Scan for the cell matching the given text and deliver its [X, Y] coordinate at center. 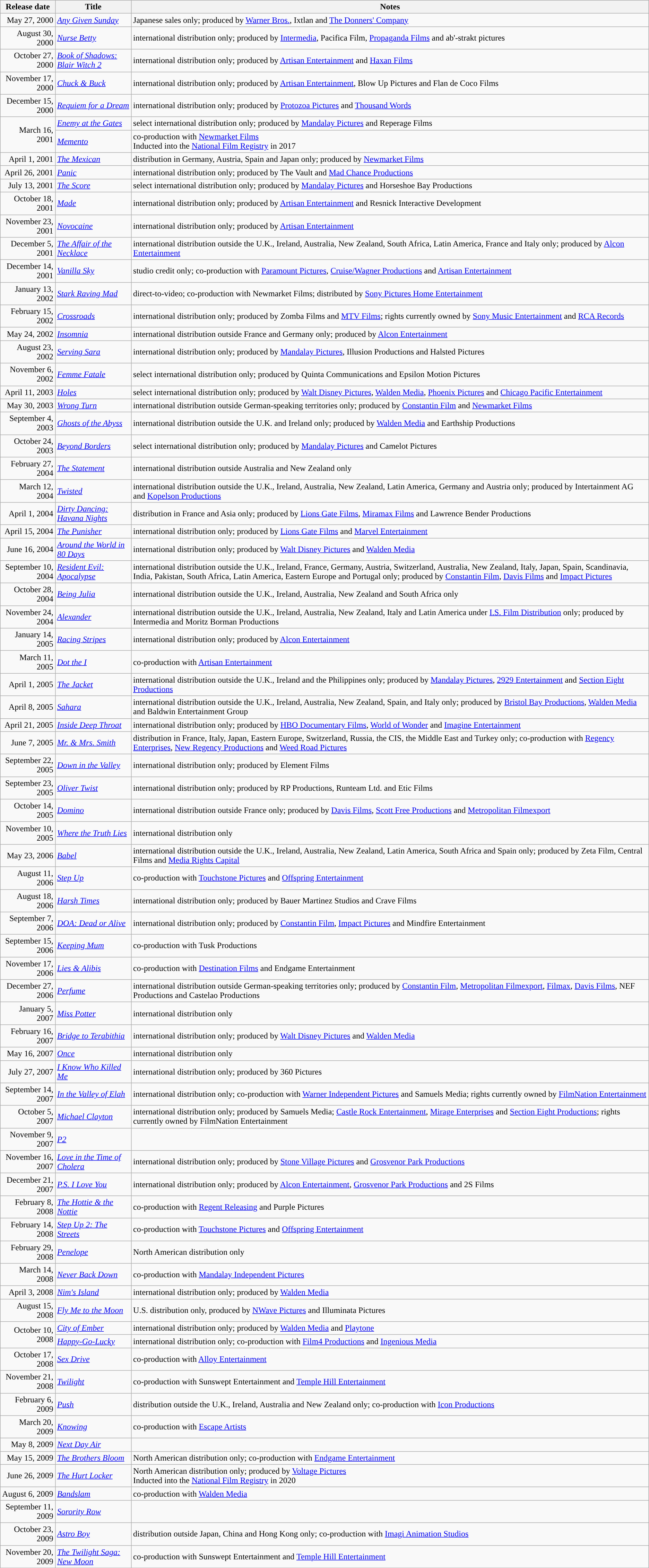
September 15, 2006 [28, 946]
October 23, 2009 [28, 1534]
July 27, 2007 [28, 1071]
Chuck & Buck [93, 83]
Insomnia [93, 334]
Being Julia [93, 595]
international distribution outside France only; produced by Davis Films, Scott Free Productions and Metropolitan Filmexport [390, 810]
Novocaine [93, 226]
co-production with Regent Releasing and Purple Pictures [390, 1207]
January 13, 2002 [28, 294]
select international distribution only; produced by Mandalay Pictures and Camelot Pictures [390, 446]
The Statement [93, 468]
co-production with Artisan Entertainment [390, 662]
February 29, 2008 [28, 1252]
international distribution outside German-speaking territories only; produced by Constantin Film and Newmarket Films [390, 405]
May 27, 2000 [28, 20]
international distribution only; co-production with Warner Independent Pictures and Samuels Media; rights currently owned by FilmNation Entertainment [390, 1094]
international distribution only; produced by Lions Gate Films and Marvel Entertainment [390, 531]
distribution in France and Asia only; produced by Lions Gate Films, Miramax Films and Lawrence Bender Productions [390, 514]
U.S. distribution only, produced by NWave Pictures and Illuminata Pictures [390, 1311]
Resident Evil: Apocalypse [93, 572]
January 5, 2007 [28, 1013]
April 1, 2001 [28, 159]
November 9, 2007 [28, 1139]
Dirty Dancing: Havana Nights [93, 514]
Vanilla Sky [93, 271]
Bandslam [93, 1493]
distribution in Germany, Austria, Spain and Japan only; produced by Newmarket Films [390, 159]
Penelope [93, 1252]
November 10, 2005 [28, 833]
May 30, 2003 [28, 405]
Twisted [93, 491]
Enemy at the Gates [93, 123]
March 16, 2001 [28, 134]
international distribution only; produced by Walden Media [390, 1293]
DOA: Dead or Alive [93, 923]
Alexander [93, 617]
international distribution only; produced by Artisan Entertainment and Haxan Films [390, 60]
Step Up [93, 878]
April 3, 2008 [28, 1293]
November 17, 2006 [28, 968]
The Hottie & the Nottie [93, 1207]
October 10, 2008 [28, 1335]
In the Valley of Elah [93, 1094]
direct-to-video; co-production with Newmarket Films; distributed by Sony Pictures Home Entertainment [390, 294]
international distribution only; produced by Mandalay Pictures, Illusion Productions and Halsted Pictures [390, 352]
international distribution only; produced by Artisan Entertainment, Blow Up Pictures and Flan de Coco Films [390, 83]
co-production with Walden Media [390, 1493]
co-production with Mandalay Independent Pictures [390, 1274]
select international distribution only; produced by Mandalay Pictures and Reperage Films [390, 123]
November 20, 2009 [28, 1557]
Where the Truth Lies [93, 833]
November 23, 2001 [28, 226]
February 8, 2008 [28, 1207]
select international distribution only; produced by Mandalay Pictures and Horseshoe Bay Productions [390, 185]
November 16, 2007 [28, 1162]
April 11, 2003 [28, 392]
March 20, 2009 [28, 1427]
City of Ember [93, 1328]
international distribution only; produced by Zomba Films and MTV Films; rights currently owned by Sony Music Entertainment and RCA Records [390, 316]
Mr. & Mrs. Smith [93, 743]
The Twilight Saga: New Moon [93, 1557]
December 15, 2000 [28, 105]
August 30, 2000 [28, 38]
December 21, 2007 [28, 1184]
North American distribution only [390, 1252]
Inside Deep Throat [93, 725]
Requiem for a Dream [93, 105]
May 23, 2006 [28, 855]
March 14, 2008 [28, 1274]
Sex Drive [93, 1359]
Notes [390, 7]
Once [93, 1054]
May 24, 2002 [28, 334]
select international distribution only; produced by Walt Disney Pictures, Walden Media, Phoenix Pictures and Chicago Pacific Entertainment [390, 392]
May 8, 2009 [28, 1445]
international distribution outside the U.K., Ireland, Australia, New Zealand and South Africa only [390, 595]
March 11, 2005 [28, 662]
P.S. I Love You [93, 1184]
Michael Clayton [93, 1116]
international distribution only; produced by RP Productions, Runteam Ltd. and Etic Films [390, 788]
June 26, 2009 [28, 1475]
co-production with Alloy Entertainment [390, 1359]
international distribution outside the U.K. and Ireland only; produced by Walden Media and Earthship Productions [390, 423]
select international distribution only; produced by Quinta Communications and Epsilon Motion Pictures [390, 374]
Dot the I [93, 662]
December 27, 2006 [28, 991]
co-production with Tusk Productions [390, 946]
co-production with Newmarket FilmsInducted into the National Film Registry in 2017 [390, 141]
international distribution only; produced by Constantin Film, Impact Pictures and Mindfire Entertainment [390, 923]
Knowing [93, 1427]
international distribution only; produced by Artisan Entertainment and Resnick Interactive Development [390, 203]
international distribution only; produced by HBO Documentary Films, World of Wonder and Imagine Entertainment [390, 725]
September 23, 2005 [28, 788]
August 18, 2006 [28, 900]
international distribution outside France and Germany only; produced by Alcon Entertainment [390, 334]
December 5, 2001 [28, 249]
Femme Fatale [93, 374]
Harsh Times [93, 900]
international distribution only; produced by Element Films [390, 765]
April 15, 2004 [28, 531]
October 17, 2008 [28, 1359]
October 24, 2003 [28, 446]
Miss Potter [93, 1013]
March 12, 2004 [28, 491]
February 6, 2009 [28, 1404]
The Jacket [93, 685]
Nim's Island [93, 1293]
April 1, 2005 [28, 685]
international distribution outside Australia and New Zealand only [390, 468]
distribution outside the U.K., Ireland, Australia and New Zealand only; co-production with Icon Productions [390, 1404]
international distribution only; produced by Artisan Entertainment [390, 226]
Love in the Time of Cholera [93, 1162]
April 21, 2005 [28, 725]
Ghosts of the Abyss [93, 423]
Step Up 2: The Streets [93, 1229]
international distribution only; produced by Alcon Entertainment [390, 640]
July 13, 2001 [28, 185]
Serving Sara [93, 352]
Sorority Row [93, 1512]
Astro Boy [93, 1534]
August 11, 2006 [28, 878]
Made [93, 203]
Oliver Twist [93, 788]
September 10, 2004 [28, 572]
Never Back Down [93, 1274]
December 14, 2001 [28, 271]
The Score [93, 185]
international distribution only; produced by Protozoa Pictures and Thousand Words [390, 105]
Memento [93, 141]
Lies & Alibis [93, 968]
September 4, 2003 [28, 423]
October 28, 2004 [28, 595]
Sahara [93, 707]
I Know Who Killed Me [93, 1071]
Bridge to Terabithia [93, 1036]
June 16, 2004 [28, 549]
Any Given Sunday [93, 20]
September 14, 2007 [28, 1094]
October 18, 2001 [28, 203]
Happy-Go-Lucky [93, 1341]
international distribution only; co-production with Film4 Productions and Ingenious Media [390, 1341]
September 11, 2009 [28, 1512]
September 7, 2006 [28, 923]
The Affair of the Necklace [93, 249]
The Mexican [93, 159]
Down in the Valley [93, 765]
Next Day Air [93, 1445]
Fly Me to the Moon [93, 1311]
co-production with Escape Artists [390, 1427]
August 23, 2002 [28, 352]
April 26, 2001 [28, 172]
The Brothers Bloom [93, 1458]
Twilight [93, 1382]
October 27, 2000 [28, 60]
February 16, 2007 [28, 1036]
November 17, 2000 [28, 83]
Title [93, 7]
November 24, 2004 [28, 617]
November 21, 2008 [28, 1382]
October 5, 2007 [28, 1116]
February 27, 2004 [28, 468]
international distribution only; produced by 360 Pictures [390, 1071]
Panic [93, 172]
North American distribution only; produced by Voltage PicturesInducted into the National Film Registry in 2020 [390, 1475]
international distribution only; produced by Alcon Entertainment, Grosvenor Park Productions and 2S Films [390, 1184]
Babel [93, 855]
February 14, 2008 [28, 1229]
October 14, 2005 [28, 810]
Domino [93, 810]
co-production with Destination Films and Endgame Entertainment [390, 968]
Wrong Turn [93, 405]
Beyond Borders [93, 446]
August 6, 2009 [28, 1493]
international distribution only; produced by Stone Village Pictures and Grosvenor Park Productions [390, 1162]
Holes [93, 392]
The Punisher [93, 531]
June 7, 2005 [28, 743]
international distribution only; produced by Bauer Martinez Studios and Crave Films [390, 900]
Nurse Betty [93, 38]
international distribution only; produced by Intermedia, Pacifica Film, Propaganda Films and ab'-strakt pictures [390, 38]
September 22, 2005 [28, 765]
Perfume [93, 991]
studio credit only; co-production with Paramount Pictures, Cruise/Wagner Productions and Artisan Entertainment [390, 271]
Around the World in 80 Days [93, 549]
North American distribution only; co-production with Endgame Entertainment [390, 1458]
January 14, 2005 [28, 640]
Keeping Mum [93, 946]
Book of Shadows: Blair Witch 2 [93, 60]
distribution outside Japan, China and Hong Kong only; co-production with Imagi Animation Studios [390, 1534]
Racing Stripes [93, 640]
April 1, 2004 [28, 514]
May 16, 2007 [28, 1054]
Release date [28, 7]
April 8, 2005 [28, 707]
Crossroads [93, 316]
February 15, 2002 [28, 316]
Push [93, 1404]
P2 [93, 1139]
The Hurt Locker [93, 1475]
Stark Raving Mad [93, 294]
Japanese sales only; produced by Warner Bros., Ixtlan and The Donners' Company [390, 20]
August 15, 2008 [28, 1311]
November 6, 2002 [28, 374]
May 15, 2009 [28, 1458]
international distribution only; produced by Walden Media and Playtone [390, 1328]
international distribution only; produced by The Vault and Mad Chance Productions [390, 172]
